Determine the [X, Y] coordinate at the center of the cell enclosing the given text.  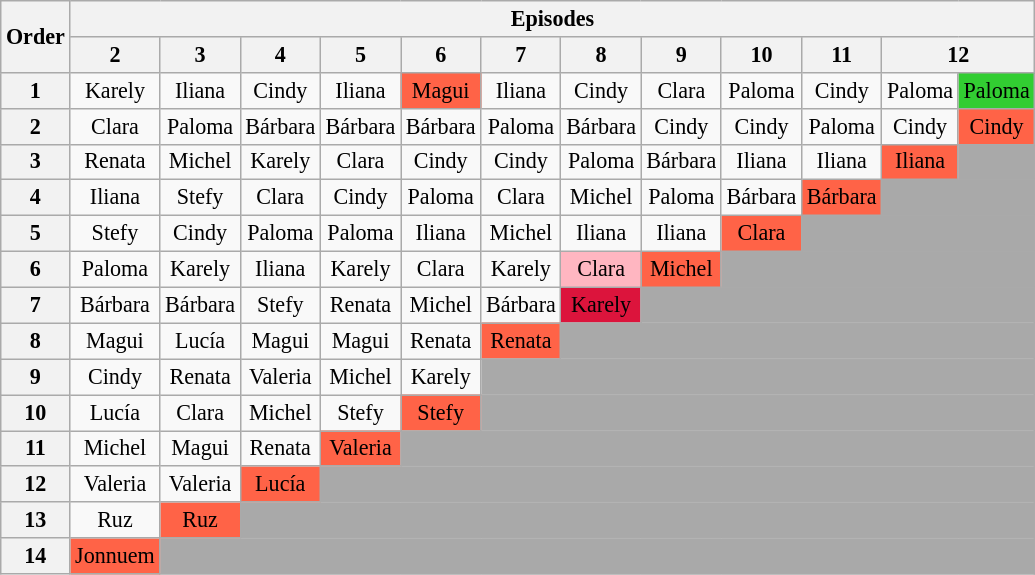
Episodes [552, 18]
Jonnuem [115, 556]
Order [36, 36]
13 [36, 520]
1 [36, 90]
14 [36, 556]
